Search for the cell housing the specified text and yield its (X, Y) center coordinate. 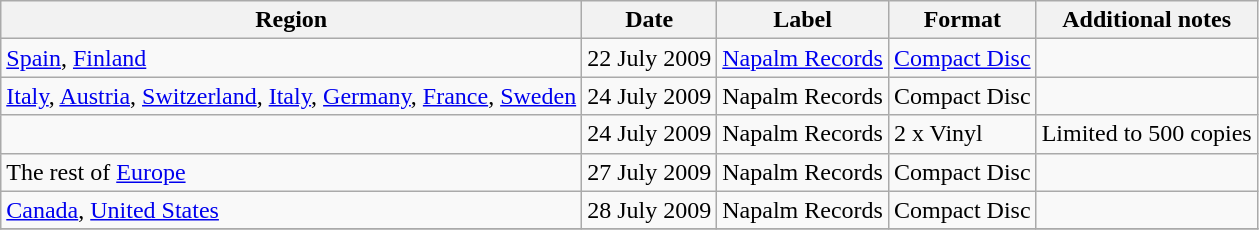
27 July 2009 (650, 172)
28 July 2009 (650, 210)
22 July 2009 (650, 58)
Spain, Finland (292, 58)
Date (650, 20)
Region (292, 20)
Italy, Austria, Switzerland, Italy, Germany, France, Sweden (292, 96)
2 x Vinyl (962, 134)
The rest of Europe (292, 172)
Additional notes (1146, 20)
Limited to 500 copies (1146, 134)
Label (803, 20)
Canada, United States (292, 210)
Format (962, 20)
